Find where the given text appears and provide that cell's center as (x, y) coordinate. 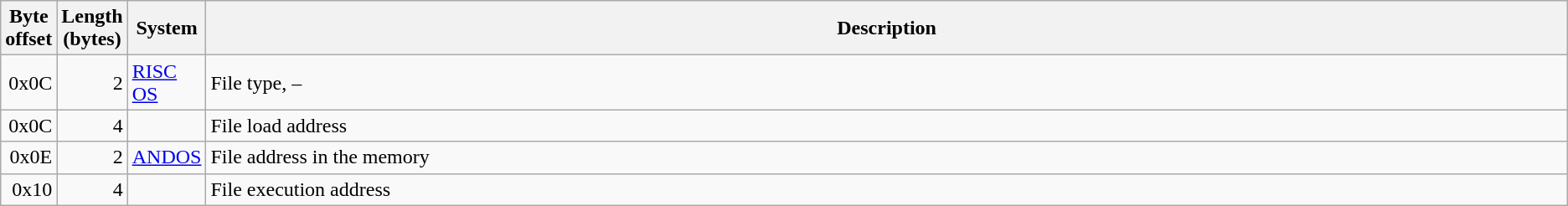
File address in the memory (886, 157)
Length (bytes) (92, 28)
File execution address (886, 189)
System (167, 28)
ANDOS (167, 157)
0x10 (28, 189)
File type, – (886, 82)
Description (886, 28)
Byte offset (28, 28)
RISC OS (167, 82)
File load address (886, 126)
0x0E (28, 157)
